Identify which cell holds the provided text, then report its (X, Y) central coordinate. 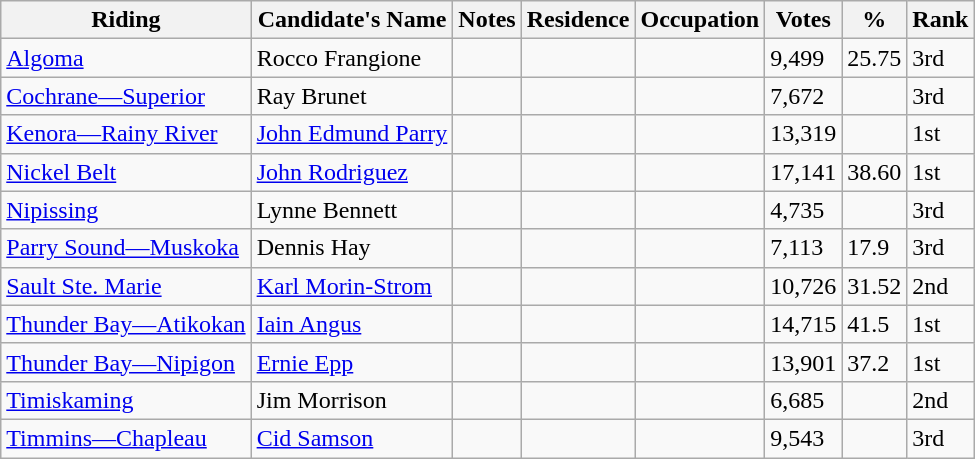
Karl Morin-Strom (352, 286)
Algoma (126, 58)
John Rodriguez (352, 172)
25.75 (874, 58)
Rank (940, 20)
Votes (804, 20)
Residence (578, 20)
Timmins—Chapleau (126, 438)
7,113 (804, 248)
13,319 (804, 134)
17,141 (804, 172)
Nickel Belt (126, 172)
Parry Sound—Muskoka (126, 248)
4,735 (804, 210)
Kenora—Rainy River (126, 134)
9,543 (804, 438)
Nipissing (126, 210)
Dennis Hay (352, 248)
6,685 (804, 400)
Cochrane—Superior (126, 96)
7,672 (804, 96)
31.52 (874, 286)
Timiskaming (126, 400)
John Edmund Parry (352, 134)
Candidate's Name (352, 20)
Occupation (700, 20)
Thunder Bay—Nipigon (126, 362)
Ernie Epp (352, 362)
41.5 (874, 324)
Rocco Frangione (352, 58)
Notes (487, 20)
13,901 (804, 362)
Riding (126, 20)
14,715 (804, 324)
10,726 (804, 286)
% (874, 20)
Sault Ste. Marie (126, 286)
Cid Samson (352, 438)
38.60 (874, 172)
17.9 (874, 248)
Iain Angus (352, 324)
Thunder Bay—Atikokan (126, 324)
9,499 (804, 58)
37.2 (874, 362)
Ray Brunet (352, 96)
Lynne Bennett (352, 210)
Jim Morrison (352, 400)
